Return the (x, y) coordinate for the center point of the cell that contains the specified text.  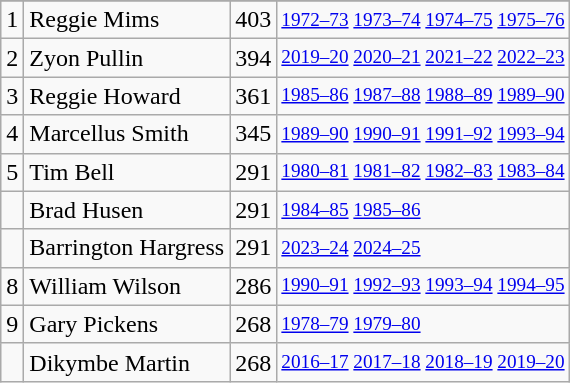
286 (254, 286)
361 (254, 96)
1989–90 1990–91 1991–92 1993–94 (423, 134)
5 (12, 172)
Marcellus Smith (127, 134)
William Wilson (127, 286)
Barrington Hargress (127, 248)
Dikymbe Martin (127, 362)
1 (12, 20)
Reggie Mims (127, 20)
1980–81 1981–82 1982–83 1983–84 (423, 172)
Tim Bell (127, 172)
3 (12, 96)
1985–86 1987–88 1988–89 1989–90 (423, 96)
2023–24 2024–25 (423, 248)
403 (254, 20)
1984–85 1985–86 (423, 210)
Brad Husen (127, 210)
4 (12, 134)
2019–20 2020–21 2021–22 2022–23 (423, 58)
1978–79 1979–80 (423, 324)
345 (254, 134)
2 (12, 58)
1990–91 1992–93 1993–94 1994–95 (423, 286)
394 (254, 58)
8 (12, 286)
9 (12, 324)
2016–17 2017–18 2018–19 2019–20 (423, 362)
Zyon Pullin (127, 58)
1972–73 1973–74 1974–75 1975–76 (423, 20)
Reggie Howard (127, 96)
Gary Pickens (127, 324)
